Scan for the cell matching the given text and deliver its (X, Y) coordinate at center. 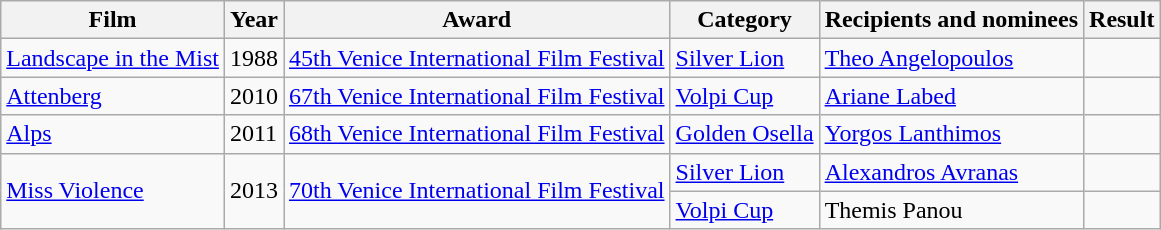
70th Venice International Film Festival (478, 191)
Alps (113, 134)
68th Venice International Film Festival (478, 134)
Ariane Labed (951, 96)
Category (744, 20)
Recipients and nominees (951, 20)
Theo Angelopoulos (951, 58)
Miss Violence (113, 191)
67th Venice International Film Festival (478, 96)
Result (1122, 20)
Year (254, 20)
2011 (254, 134)
45th Venice International Film Festival (478, 58)
2010 (254, 96)
Themis Panou (951, 210)
1988 (254, 58)
Alexandros Avranas (951, 172)
2013 (254, 191)
Landscape in the Mist (113, 58)
Award (478, 20)
Yorgos Lanthimos (951, 134)
Attenberg (113, 96)
Film (113, 20)
Golden Osella (744, 134)
